Locate the cell with the specified text and output its (x, y) center coordinate. 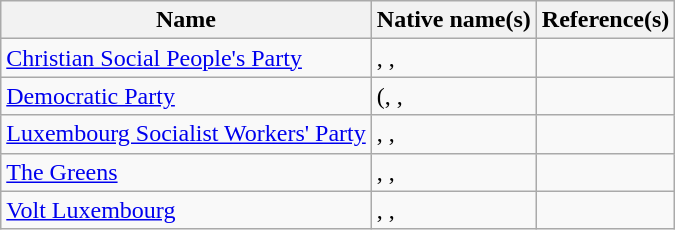
Democratic Party (186, 96)
(, , (454, 96)
Reference(s) (606, 20)
Luxembourg Socialist Workers' Party (186, 134)
Name (186, 20)
The Greens (186, 172)
Volt Luxembourg (186, 210)
Christian Social People's Party (186, 58)
Native name(s) (454, 20)
